Pinpoint the cell where the given text exists, returning its (x, y) midpoint coordinate. 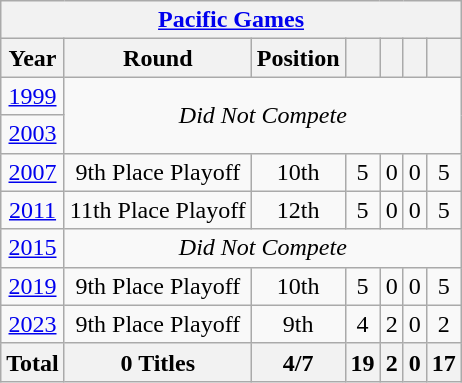
2015 (33, 248)
Year (33, 58)
2003 (33, 134)
2019 (33, 286)
4 (362, 324)
Pacific Games (232, 20)
9th (298, 324)
2007 (33, 172)
2011 (33, 210)
4/7 (298, 362)
Round (158, 58)
Total (33, 362)
0 Titles (158, 362)
1999 (33, 96)
17 (444, 362)
12th (298, 210)
Position (298, 58)
19 (362, 362)
2023 (33, 324)
11th Place Playoff (158, 210)
